Return [x, y] of the center of cell containing provided text 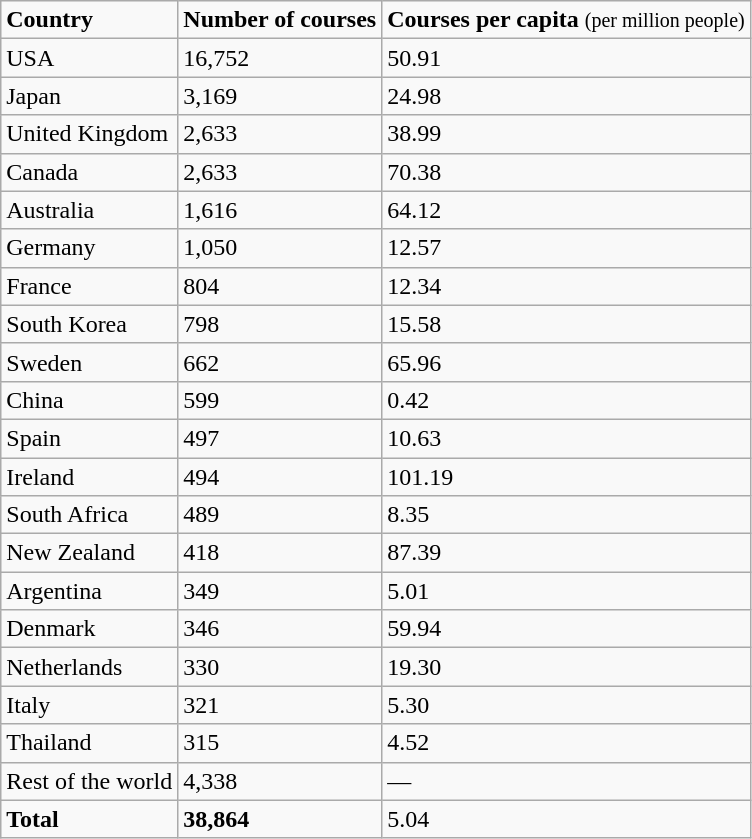
South Korea [90, 324]
New Zealand [90, 553]
Japan [90, 96]
349 [280, 591]
Courses per capita (per million people) [566, 20]
64.12 [566, 210]
Sweden [90, 362]
5.04 [566, 819]
346 [280, 629]
Denmark [90, 629]
8.35 [566, 515]
United Kingdom [90, 134]
804 [280, 286]
0.42 [566, 400]
15.58 [566, 324]
3,169 [280, 96]
10.63 [566, 438]
59.94 [566, 629]
489 [280, 515]
4,338 [280, 781]
12.57 [566, 248]
Thailand [90, 743]
Australia [90, 210]
USA [90, 58]
Total [90, 819]
5.01 [566, 591]
418 [280, 553]
Spain [90, 438]
Ireland [90, 477]
87.39 [566, 553]
494 [280, 477]
101.19 [566, 477]
16,752 [280, 58]
662 [280, 362]
599 [280, 400]
South Africa [90, 515]
Number of courses [280, 20]
5.30 [566, 705]
798 [280, 324]
Canada [90, 172]
1,050 [280, 248]
Netherlands [90, 667]
Argentina [90, 591]
Country [90, 20]
497 [280, 438]
— [566, 781]
315 [280, 743]
Italy [90, 705]
38,864 [280, 819]
50.91 [566, 58]
38.99 [566, 134]
19.30 [566, 667]
65.96 [566, 362]
China [90, 400]
12.34 [566, 286]
Rest of the world [90, 781]
330 [280, 667]
4.52 [566, 743]
321 [280, 705]
Germany [90, 248]
1,616 [280, 210]
24.98 [566, 96]
France [90, 286]
70.38 [566, 172]
